Find where the given text appears and provide that cell's center as [x, y] coordinate. 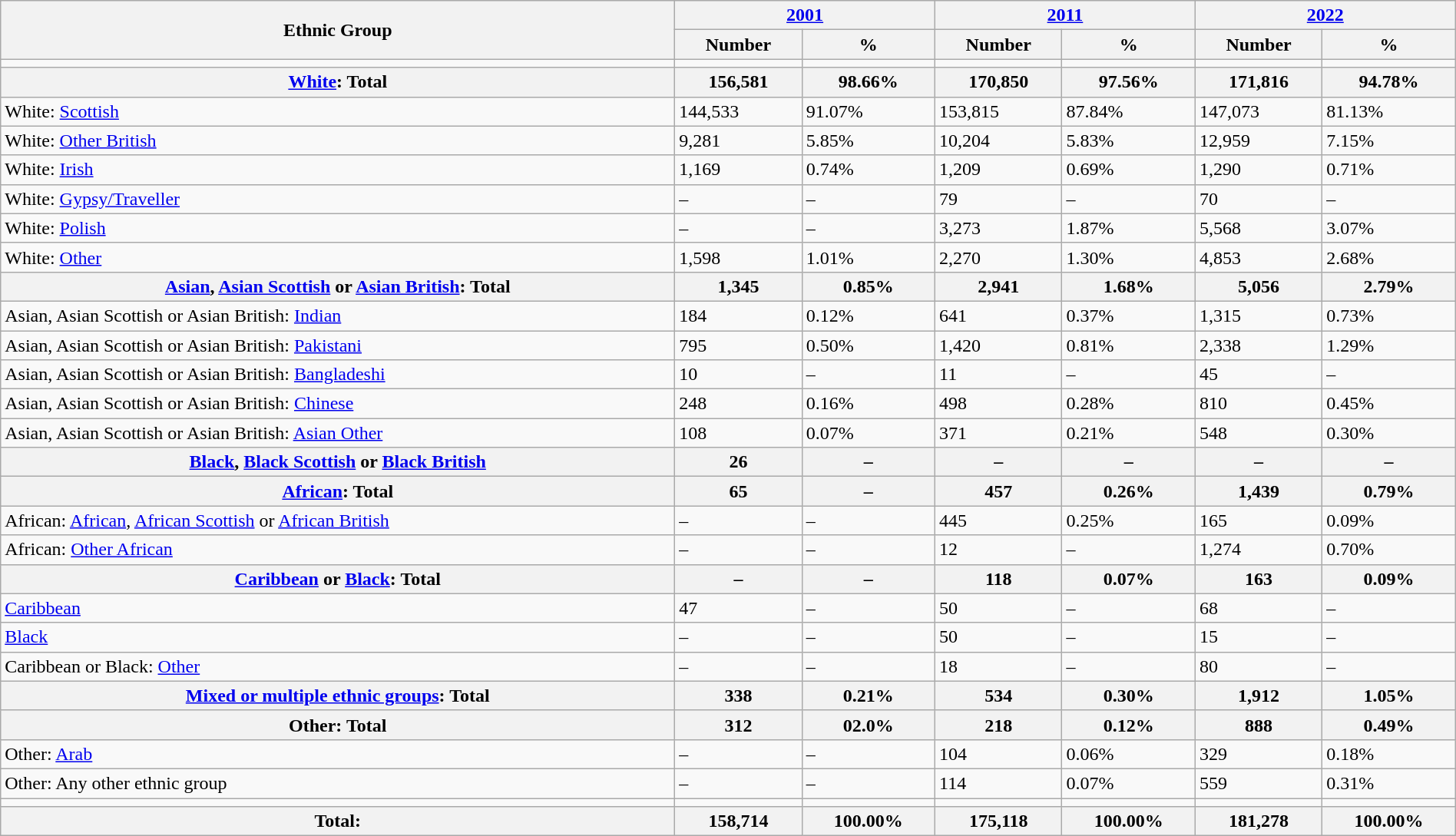
2011 [1066, 15]
170,850 [998, 82]
10,204 [998, 140]
68 [1258, 608]
1,598 [739, 257]
2,941 [998, 286]
11 [998, 375]
5.85% [868, 140]
Black, Black Scottish or Black British [338, 462]
18 [998, 666]
163 [1258, 579]
12,959 [1258, 140]
White: Other [338, 257]
0.79% [1388, 491]
1,345 [739, 286]
445 [998, 520]
White: Polish [338, 228]
White: Other British [338, 140]
0.71% [1388, 170]
118 [998, 579]
0.25% [1129, 520]
02.0% [868, 725]
158,714 [739, 821]
5.83% [1129, 140]
0.74% [868, 170]
4,853 [1258, 257]
African: Total [338, 491]
Asian, Asian Scottish or Asian British: Asian Other [338, 433]
0.06% [1129, 754]
0.37% [1129, 316]
26 [739, 462]
641 [998, 316]
498 [998, 404]
153,815 [998, 111]
Other: Total [338, 725]
218 [998, 725]
108 [739, 433]
1,439 [1258, 491]
47 [739, 608]
147,073 [1258, 111]
0.81% [1129, 345]
1,290 [1258, 170]
9,281 [739, 140]
171,816 [1258, 82]
African: African, African Scottish or African British [338, 520]
795 [739, 345]
548 [1258, 433]
1,420 [998, 345]
312 [739, 725]
3.07% [1388, 228]
87.84% [1129, 111]
2,270 [998, 257]
165 [1258, 520]
94.78% [1388, 82]
114 [998, 783]
Asian, Asian Scottish or Asian British: Chinese [338, 404]
175,118 [998, 821]
0.28% [1129, 404]
2001 [805, 15]
0.73% [1388, 316]
3,273 [998, 228]
104 [998, 754]
White: Gypsy/Traveller [338, 199]
1.30% [1129, 257]
1.87% [1129, 228]
Asian, Asian Scottish or Asian British: Total [338, 286]
98.66% [868, 82]
329 [1258, 754]
1.01% [868, 257]
81.13% [1388, 111]
0.49% [1388, 725]
97.56% [1129, 82]
Other: Any other ethnic group [338, 783]
70 [1258, 199]
534 [998, 696]
2.68% [1388, 257]
888 [1258, 725]
0.45% [1388, 404]
91.07% [868, 111]
1,209 [998, 170]
371 [998, 433]
2.79% [1388, 286]
12 [998, 550]
2022 [1325, 15]
7.15% [1388, 140]
338 [739, 696]
0.18% [1388, 754]
79 [998, 199]
1,274 [1258, 550]
Mixed or multiple ethnic groups: Total [338, 696]
0.85% [868, 286]
5,568 [1258, 228]
0.70% [1388, 550]
White: Total [338, 82]
5,056 [1258, 286]
0.16% [868, 404]
White: Irish [338, 170]
Asian, Asian Scottish or Asian British: Bangladeshi [338, 375]
Other: Arab [338, 754]
15 [1258, 637]
Caribbean [338, 608]
1.29% [1388, 345]
1,315 [1258, 316]
0.69% [1129, 170]
10 [739, 375]
2,338 [1258, 345]
1,169 [739, 170]
Ethnic Group [338, 30]
Black [338, 637]
Total: [338, 821]
181,278 [1258, 821]
457 [998, 491]
0.31% [1388, 783]
80 [1258, 666]
65 [739, 491]
White: Scottish [338, 111]
1.05% [1388, 696]
248 [739, 404]
810 [1258, 404]
0.26% [1129, 491]
Asian, Asian Scottish or Asian British: Pakistani [338, 345]
1,912 [1258, 696]
0.50% [868, 345]
156,581 [739, 82]
559 [1258, 783]
184 [739, 316]
1.68% [1129, 286]
Caribbean or Black: Other [338, 666]
Caribbean or Black: Total [338, 579]
African: Other African [338, 550]
45 [1258, 375]
144,533 [739, 111]
Asian, Asian Scottish or Asian British: Indian [338, 316]
